From the cell containing the given text, extract its center point as [X, Y] coordinate. 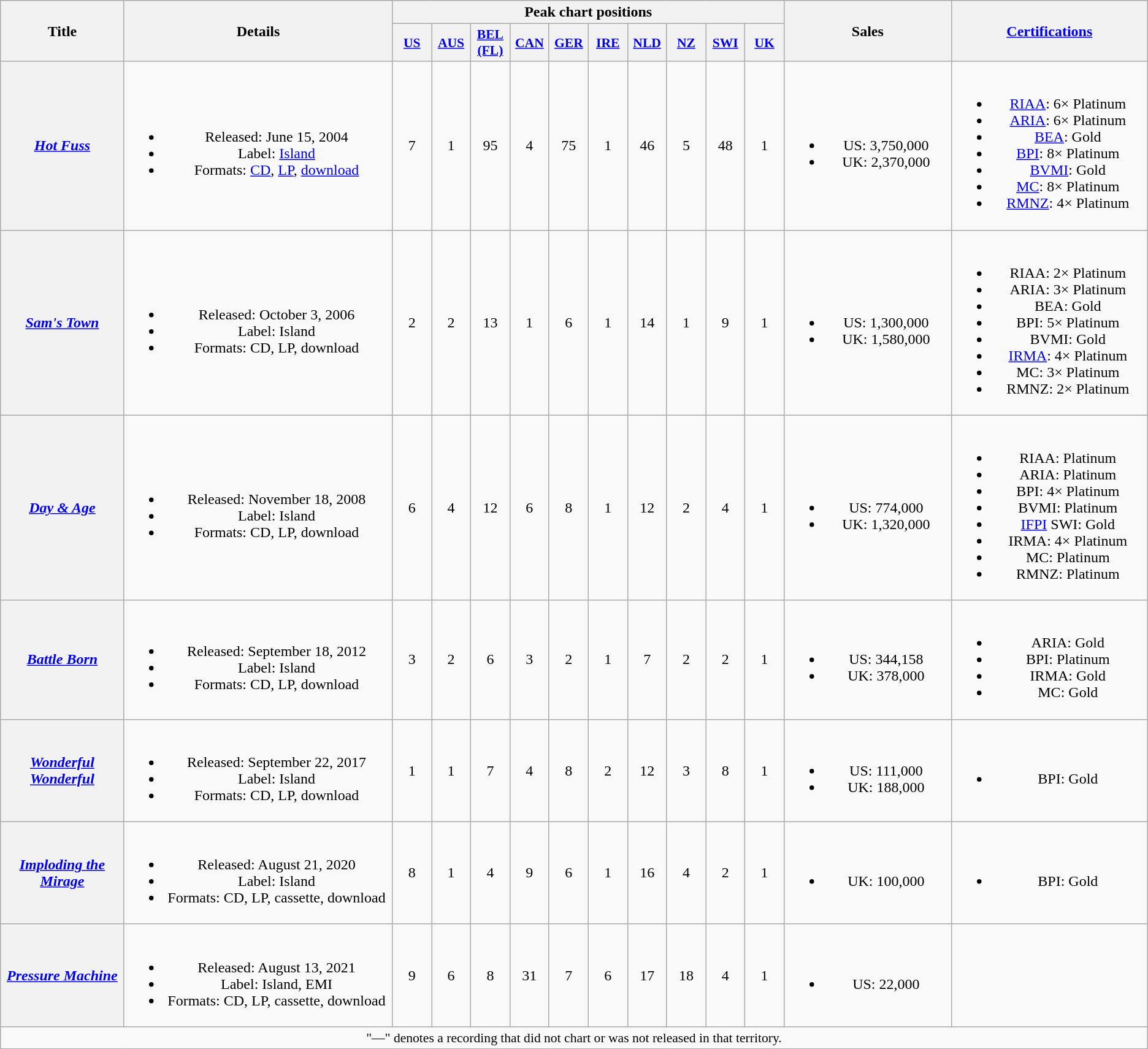
RIAA: 2× PlatinumARIA: 3× PlatinumBEA: GoldBPI: 5× PlatinumBVMI: GoldIRMA: 4× PlatinumMC: 3× PlatinumRMNZ: 2× Platinum [1049, 322]
18 [686, 975]
Imploding the Mirage [63, 873]
48 [725, 146]
14 [647, 322]
46 [647, 146]
NLD [647, 43]
Released: September 22, 2017Label: IslandFormats: CD, LP, download [258, 770]
Sam's Town [63, 322]
Wonderful Wonderful [63, 770]
Released: August 13, 2021Label: Island, EMIFormats: CD, LP, cassette, download [258, 975]
US: 1,300,000UK: 1,580,000 [867, 322]
95 [490, 146]
RIAA: 6× PlatinumARIA: 6× PlatinumBEA: GoldBPI: 8× PlatinumBVMI: GoldMC: 8× PlatinumRMNZ: 4× Platinum [1049, 146]
SWI [725, 43]
17 [647, 975]
Sales [867, 31]
CAN [529, 43]
BEL(FL) [490, 43]
Released: September 18, 2012Label: IslandFormats: CD, LP, download [258, 660]
31 [529, 975]
Hot Fuss [63, 146]
UK: 100,000 [867, 873]
RIAA: PlatinumARIA: PlatinumBPI: 4× PlatinumBVMI: PlatinumIFPI SWI: GoldIRMA: 4× PlatinumMC: PlatinumRMNZ: Platinum [1049, 508]
GER [568, 43]
Battle Born [63, 660]
IRE [608, 43]
US [412, 43]
NZ [686, 43]
75 [568, 146]
UK [765, 43]
US: 22,000 [867, 975]
"—" denotes a recording that did not chart or was not released in that territory. [574, 1037]
Released: October 3, 2006Label: IslandFormats: CD, LP, download [258, 322]
5 [686, 146]
13 [490, 322]
ARIA: GoldBPI: PlatinumIRMA: GoldMC: Gold [1049, 660]
Released: November 18, 2008Label: IslandFormats: CD, LP, download [258, 508]
Pressure Machine [63, 975]
US: 111,000UK: 188,000 [867, 770]
Released: August 21, 2020Label: IslandFormats: CD, LP, cassette, download [258, 873]
Released: June 15, 2004Label: IslandFormats: CD, LP, download [258, 146]
US: 3,750,000UK: 2,370,000 [867, 146]
Peak chart positions [588, 12]
Title [63, 31]
US: 774,000UK: 1,320,000 [867, 508]
Details [258, 31]
Day & Age [63, 508]
AUS [451, 43]
16 [647, 873]
Certifications [1049, 31]
US: 344,158UK: 378,000 [867, 660]
